Identify which cell holds the provided text, then report its [x, y] central coordinate. 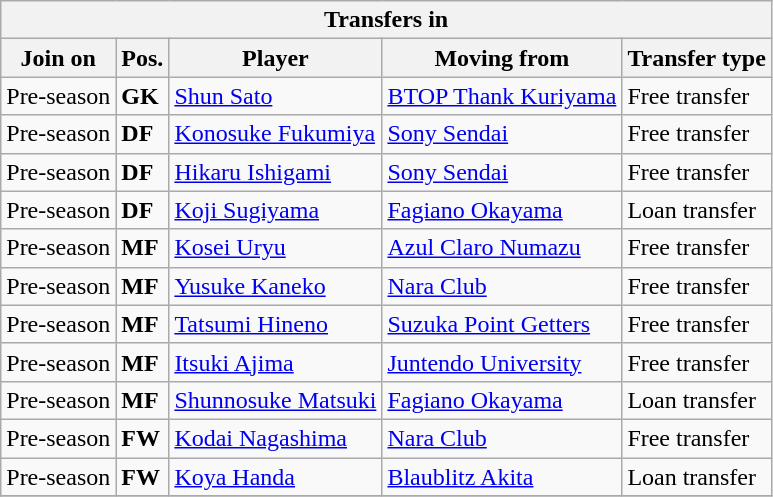
Shunnosuke Matsuki [276, 400]
Player [276, 58]
Transfer type [696, 58]
GK [142, 96]
Konosuke Fukumiya [276, 134]
Yusuke Kaneko [276, 286]
Juntendo University [502, 362]
Itsuki Ajima [276, 362]
Moving from [502, 58]
Shun Sato [276, 96]
Transfers in [386, 20]
Pos. [142, 58]
Hikaru Ishigami [276, 172]
Join on [58, 58]
Kosei Uryu [276, 248]
Koji Sugiyama [276, 210]
Suzuka Point Getters [502, 324]
Koya Handa [276, 477]
BTOP Thank Kuriyama [502, 96]
Tatsumi Hineno [276, 324]
Blaublitz Akita [502, 477]
Azul Claro Numazu [502, 248]
Kodai Nagashima [276, 438]
